Output the [X, Y] coordinate of the center of the cell containing the given text.  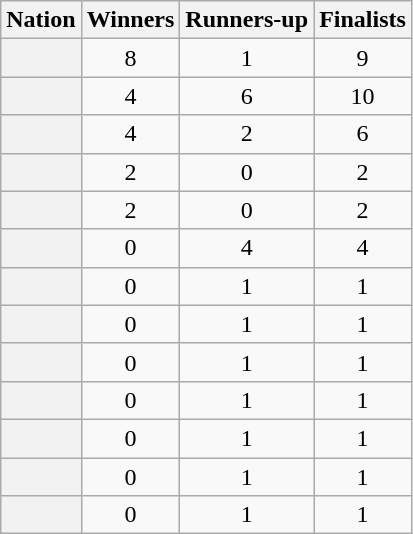
10 [363, 96]
9 [363, 58]
Nation [41, 20]
Runners-up [247, 20]
8 [130, 58]
Winners [130, 20]
Finalists [363, 20]
